Search for the cell housing the specified text and yield its [x, y] center coordinate. 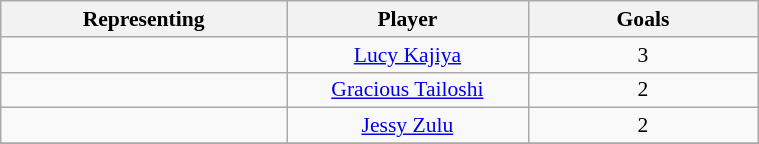
Lucy Kajiya [407, 55]
Representing [144, 19]
3 [642, 55]
Gracious Tailoshi [407, 90]
Player [407, 19]
Jessy Zulu [407, 126]
Goals [642, 19]
